Find where the given text appears and provide that cell's center as [x, y] coordinate. 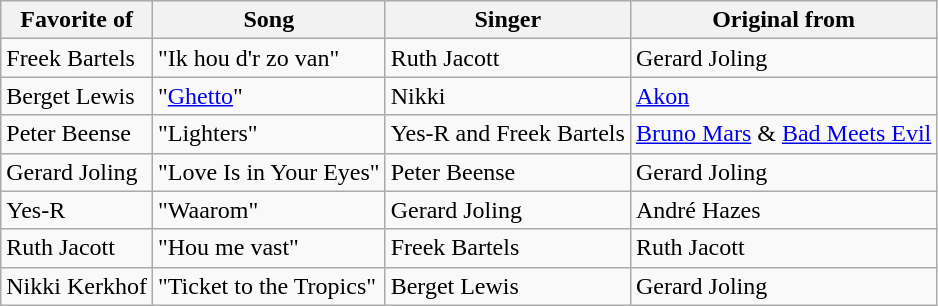
André Hazes [783, 210]
Original from [783, 20]
Akon [783, 96]
Yes-R [77, 210]
Song [268, 20]
"Lighters" [268, 134]
"Ticket to the Tropics" [268, 286]
Singer [508, 20]
"Ik hou d'r zo van" [268, 58]
Yes-R and Freek Bartels [508, 134]
"Hou me vast" [268, 248]
Bruno Mars & Bad Meets Evil [783, 134]
Favorite of [77, 20]
"Waarom" [268, 210]
"Love Is in Your Eyes" [268, 172]
"Ghetto" [268, 96]
Nikki [508, 96]
Nikki Kerkhof [77, 286]
